Return the (X, Y) coordinate for the center point of the cell that contains the specified text.  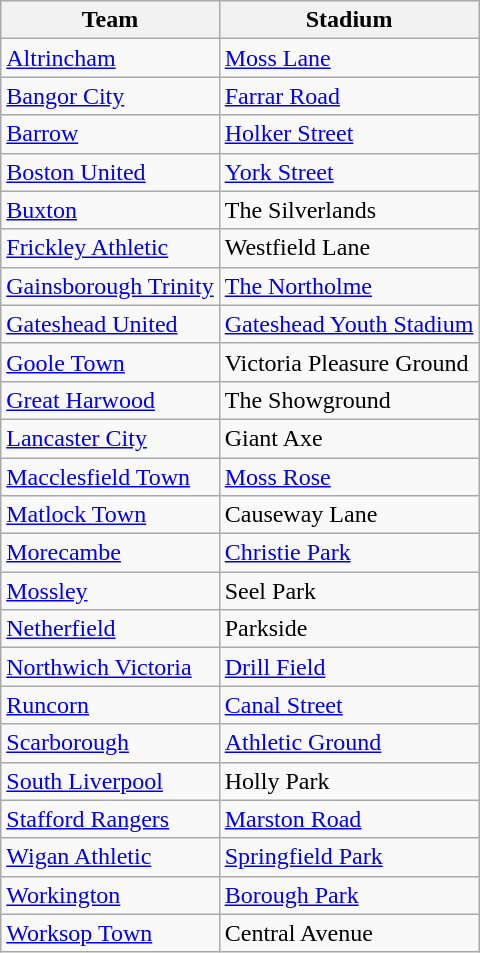
Gateshead Youth Stadium (349, 324)
South Liverpool (110, 781)
Goole Town (110, 362)
Drill Field (349, 667)
Worksop Town (110, 933)
Moss Lane (349, 58)
Seel Park (349, 591)
Moss Rose (349, 477)
Athletic Ground (349, 743)
Victoria Pleasure Ground (349, 362)
The Showground (349, 400)
Canal Street (349, 705)
Bangor City (110, 96)
Boston United (110, 172)
Parkside (349, 629)
Morecambe (110, 553)
Frickley Athletic (110, 248)
Westfield Lane (349, 248)
Central Avenue (349, 933)
York Street (349, 172)
Northwich Victoria (110, 667)
Gateshead United (110, 324)
Gainsborough Trinity (110, 286)
Farrar Road (349, 96)
Matlock Town (110, 515)
Christie Park (349, 553)
Holker Street (349, 134)
Springfield Park (349, 857)
Altrincham (110, 58)
Macclesfield Town (110, 477)
Runcorn (110, 705)
Stafford Rangers (110, 819)
Netherfield (110, 629)
Lancaster City (110, 438)
Mossley (110, 591)
Giant Axe (349, 438)
The Silverlands (349, 210)
Holly Park (349, 781)
Buxton (110, 210)
The Northolme (349, 286)
Workington (110, 895)
Team (110, 20)
Wigan Athletic (110, 857)
Stadium (349, 20)
Causeway Lane (349, 515)
Marston Road (349, 819)
Great Harwood (110, 400)
Scarborough (110, 743)
Barrow (110, 134)
Borough Park (349, 895)
